Identify which cell holds the provided text, then report its (x, y) central coordinate. 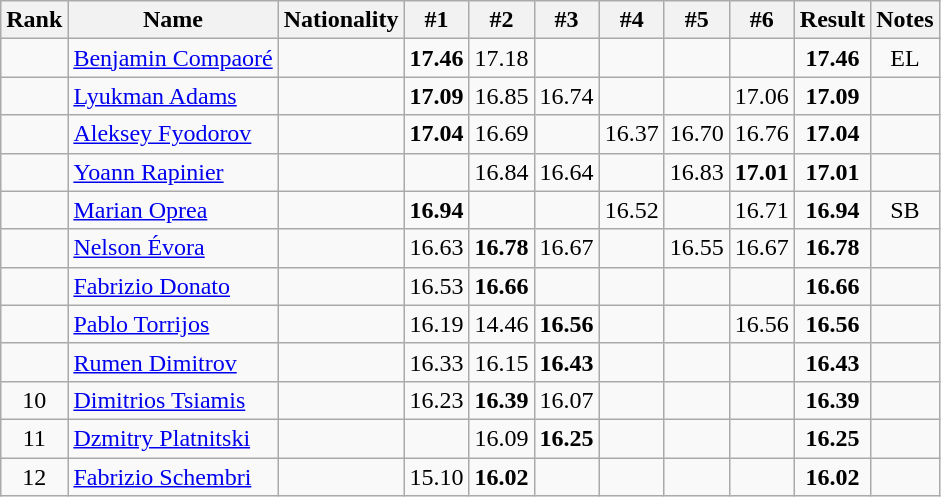
SB (905, 210)
16.84 (502, 172)
EL (905, 58)
Rank (34, 20)
12 (34, 477)
16.23 (436, 400)
Notes (905, 20)
16.83 (696, 172)
14.46 (502, 324)
15.10 (436, 477)
Dimitrios Tsiamis (173, 400)
16.71 (762, 210)
Pablo Torrijos (173, 324)
Fabrizio Schembri (173, 477)
16.19 (436, 324)
16.85 (502, 96)
16.70 (696, 134)
#4 (632, 20)
16.09 (502, 438)
Yoann Rapinier (173, 172)
11 (34, 438)
10 (34, 400)
16.15 (502, 362)
16.76 (762, 134)
Marian Oprea (173, 210)
Nationality (341, 20)
Benjamin Compaoré (173, 58)
Rumen Dimitrov (173, 362)
#5 (696, 20)
16.74 (566, 96)
Fabrizio Donato (173, 286)
16.53 (436, 286)
16.55 (696, 248)
Aleksey Fyodorov (173, 134)
#1 (436, 20)
#3 (566, 20)
Lyukman Adams (173, 96)
Dzmitry Platnitski (173, 438)
16.52 (632, 210)
16.33 (436, 362)
16.07 (566, 400)
17.06 (762, 96)
#2 (502, 20)
Name (173, 20)
#6 (762, 20)
16.64 (566, 172)
16.63 (436, 248)
17.18 (502, 58)
Result (832, 20)
16.37 (632, 134)
Nelson Évora (173, 248)
16.69 (502, 134)
